For the text-containing cell, return its midpoint in [x, y] coordinate format. 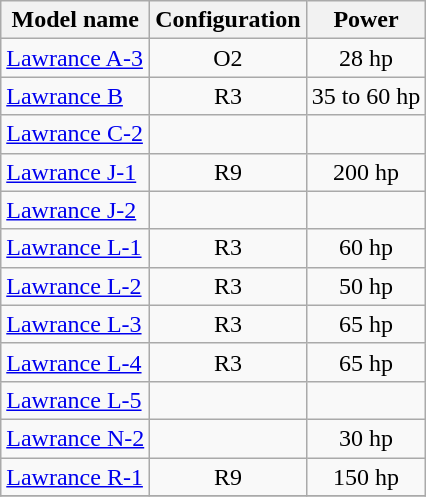
Lawrance A-3 [76, 58]
Configuration [228, 20]
Lawrance L-4 [76, 362]
Lawrance B [76, 96]
Lawrance N-2 [76, 438]
150 hp [366, 477]
Lawrance L-1 [76, 248]
200 hp [366, 172]
Lawrance L-5 [76, 400]
Lawrance L-3 [76, 324]
Model name [76, 20]
30 hp [366, 438]
28 hp [366, 58]
Lawrance R-1 [76, 477]
50 hp [366, 286]
Lawrance L-2 [76, 286]
Lawrance J-2 [76, 210]
Lawrance C-2 [76, 134]
35 to 60 hp [366, 96]
Lawrance J-1 [76, 172]
60 hp [366, 248]
Power [366, 20]
O2 [228, 58]
